Find where the given text appears and provide that cell's center as [x, y] coordinate. 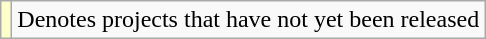
Denotes projects that have not yet been released [248, 20]
